Provide the [X, Y] coordinate of the cell's center where the given text is located.  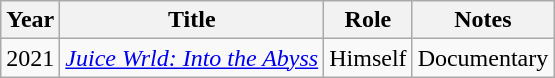
Documentary [483, 58]
Title [192, 20]
Year [30, 20]
Juice Wrld: Into the Abyss [192, 58]
Role [368, 20]
Himself [368, 58]
2021 [30, 58]
Notes [483, 20]
